Search for the cell housing the specified text and yield its [x, y] center coordinate. 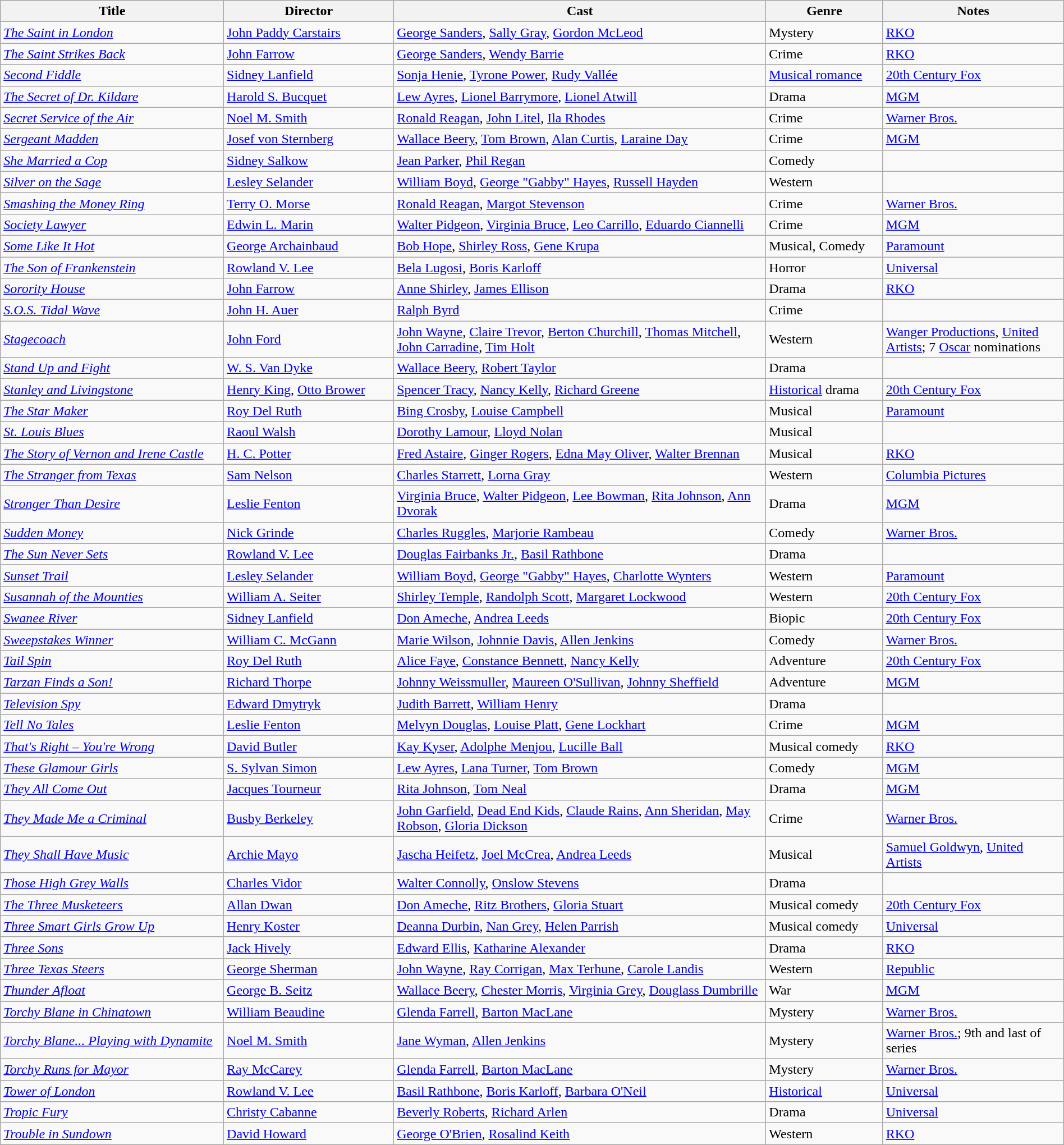
Archie Mayo [309, 854]
Kay Kyser, Adolphe Menjou, Lucille Ball [580, 746]
The Star Maker [112, 411]
William Beaudine [309, 1012]
Jane Wyman, Allen Jenkins [580, 1041]
These Glamour Girls [112, 768]
David Butler [309, 746]
Jack Hively [309, 947]
The Story of Vernon and Irene Castle [112, 454]
They Shall Have Music [112, 854]
Samuel Goldwyn, United Artists [973, 854]
Lew Ayres, Lana Turner, Tom Brown [580, 768]
Tropic Fury [112, 1112]
George Sherman [309, 969]
Richard Thorpe [309, 683]
Tarzan Finds a Son! [112, 683]
Silver on the Sage [112, 182]
Sudden Money [112, 533]
Anne Shirley, James Ellison [580, 289]
The Sun Never Sets [112, 554]
Ronald Reagan, John Litel, Ila Rhodes [580, 118]
Walter Connolly, Onslow Stevens [580, 883]
Walter Pidgeon, Virginia Bruce, Leo Carrillo, Eduardo Ciannelli [580, 225]
She Married a Cop [112, 161]
Douglas Fairbanks Jr., Basil Rathbone [580, 554]
Judith Barrett, William Henry [580, 704]
Raoul Walsh [309, 432]
George O'Brien, Rosalind Keith [580, 1134]
Three Sons [112, 947]
Three Texas Steers [112, 969]
Basil Rathbone, Boris Karloff, Barbara O'Neil [580, 1091]
Torchy Blane... Playing with Dynamite [112, 1041]
Stronger Than Desire [112, 504]
John Ford [309, 339]
John Paddy Carstairs [309, 33]
Shirley Temple, Randolph Scott, Margaret Lockwood [580, 597]
Sergeant Madden [112, 139]
Second Fiddle [112, 75]
The Saint Strikes Back [112, 54]
Sonja Henie, Tyrone Power, Rudy Vallée [580, 75]
Ray McCarey [309, 1070]
Wallace Beery, Robert Taylor [580, 368]
Tail Spin [112, 661]
Edward Dmytryk [309, 704]
Sunset Trail [112, 575]
Director [309, 11]
Deanna Durbin, Nan Grey, Helen Parrish [580, 926]
Television Spy [112, 704]
Christy Cabanne [309, 1112]
Republic [973, 969]
Sam Nelson [309, 475]
St. Louis Blues [112, 432]
Don Ameche, Andrea Leeds [580, 618]
Allan Dwan [309, 905]
Lew Ayres, Lionel Barrymore, Lionel Atwill [580, 97]
Smashing the Money Ring [112, 203]
Spencer Tracy, Nancy Kelly, Richard Greene [580, 390]
William Boyd, George "Gabby" Hayes, Charlotte Wynters [580, 575]
Melvyn Douglas, Louise Platt, Gene Lockhart [580, 725]
George Sanders, Wendy Barrie [580, 54]
Alice Faye, Constance Bennett, Nancy Kelly [580, 661]
Henry King, Otto Brower [309, 390]
Ralph Byrd [580, 310]
Swanee River [112, 618]
Society Lawyer [112, 225]
George Archainbaud [309, 246]
Stagecoach [112, 339]
Susannah of the Mounties [112, 597]
Henry Koster [309, 926]
Bela Lugosi, Boris Karloff [580, 268]
Historical [824, 1091]
The Three Musketeers [112, 905]
The Secret of Dr. Kildare [112, 97]
John Wayne, Claire Trevor, Berton Churchill, Thomas Mitchell, John Carradine, Tim Holt [580, 339]
John Garfield, Dead End Kids, Claude Rains, Ann Sheridan, May Robson, Gloria Dickson [580, 818]
George B. Seitz [309, 990]
Three Smart Girls Grow Up [112, 926]
Stand Up and Fight [112, 368]
Stanley and Livingstone [112, 390]
Sweepstakes Winner [112, 639]
Cast [580, 11]
Ronald Reagan, Margot Stevenson [580, 203]
George Sanders, Sally Gray, Gordon McLeod [580, 33]
Bing Crosby, Louise Campbell [580, 411]
Josef von Sternberg [309, 139]
John H. Auer [309, 310]
Edward Ellis, Katharine Alexander [580, 947]
Tower of London [112, 1091]
H. C. Potter [309, 454]
Virginia Bruce, Walter Pidgeon, Lee Bowman, Rita Johnson, Ann Dvorak [580, 504]
Trouble in Sundown [112, 1134]
Marie Wilson, Johnnie Davis, Allen Jenkins [580, 639]
Some Like It Hot [112, 246]
Jascha Heifetz, Joel McCrea, Andrea Leeds [580, 854]
Musical romance [824, 75]
Columbia Pictures [973, 475]
Charles Starrett, Lorna Gray [580, 475]
The Saint in London [112, 33]
Torchy Runs for Mayor [112, 1070]
Busby Berkeley [309, 818]
John Wayne, Ray Corrigan, Max Terhune, Carole Landis [580, 969]
Sorority House [112, 289]
Musical, Comedy [824, 246]
Tell No Tales [112, 725]
Horror [824, 268]
Charles Vidor [309, 883]
The Stranger from Texas [112, 475]
Genre [824, 11]
S.O.S. Tidal Wave [112, 310]
Don Ameche, Ritz Brothers, Gloria Stuart [580, 905]
That's Right – You're Wrong [112, 746]
Those High Grey Walls [112, 883]
Thunder Afloat [112, 990]
Jean Parker, Phil Regan [580, 161]
Sidney Salkow [309, 161]
They Made Me a Criminal [112, 818]
Charles Ruggles, Marjorie Rambeau [580, 533]
S. Sylvan Simon [309, 768]
Wanger Productions, United Artists; 7 Oscar nominations [973, 339]
Historical drama [824, 390]
Wallace Beery, Chester Morris, Virginia Grey, Douglass Dumbrille [580, 990]
Beverly Roberts, Richard Arlen [580, 1112]
Edwin L. Marin [309, 225]
Secret Service of the Air [112, 118]
William Boyd, George "Gabby" Hayes, Russell Hayden [580, 182]
William A. Seiter [309, 597]
The Son of Frankenstein [112, 268]
Rita Johnson, Tom Neal [580, 789]
Warner Bros.; 9th and last of series [973, 1041]
Bob Hope, Shirley Ross, Gene Krupa [580, 246]
Biopic [824, 618]
Dorothy Lamour, Lloyd Nolan [580, 432]
Notes [973, 11]
Nick Grinde [309, 533]
Terry O. Morse [309, 203]
Jacques Tourneur [309, 789]
Torchy Blane in Chinatown [112, 1012]
Fred Astaire, Ginger Rogers, Edna May Oliver, Walter Brennan [580, 454]
They All Come Out [112, 789]
David Howard [309, 1134]
Title [112, 11]
War [824, 990]
W. S. Van Dyke [309, 368]
Wallace Beery, Tom Brown, Alan Curtis, Laraine Day [580, 139]
William C. McGann [309, 639]
Harold S. Bucquet [309, 97]
Johnny Weissmuller, Maureen O'Sullivan, Johnny Sheffield [580, 683]
